Identify which cell holds the provided text, then report its [X, Y] central coordinate. 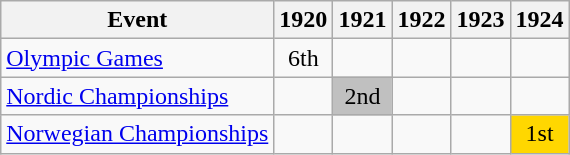
Olympic Games [138, 58]
Norwegian Championships [138, 134]
1922 [422, 20]
1st [540, 134]
6th [304, 58]
1924 [540, 20]
2nd [362, 96]
1920 [304, 20]
Event [138, 20]
1923 [480, 20]
1921 [362, 20]
Nordic Championships [138, 96]
